From the cell containing the given text, extract its center point as (X, Y) coordinate. 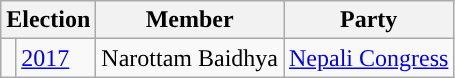
Nepali Congress (369, 58)
Election (48, 20)
Member (190, 20)
Narottam Baidhya (190, 58)
Party (369, 20)
2017 (56, 58)
